Provide the (x, y) coordinate of the cell's center where the given text is located.  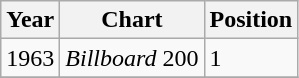
1963 (30, 58)
Billboard 200 (132, 58)
1 (251, 58)
Chart (132, 20)
Year (30, 20)
Position (251, 20)
